Identify which cell holds the provided text, then report its (X, Y) central coordinate. 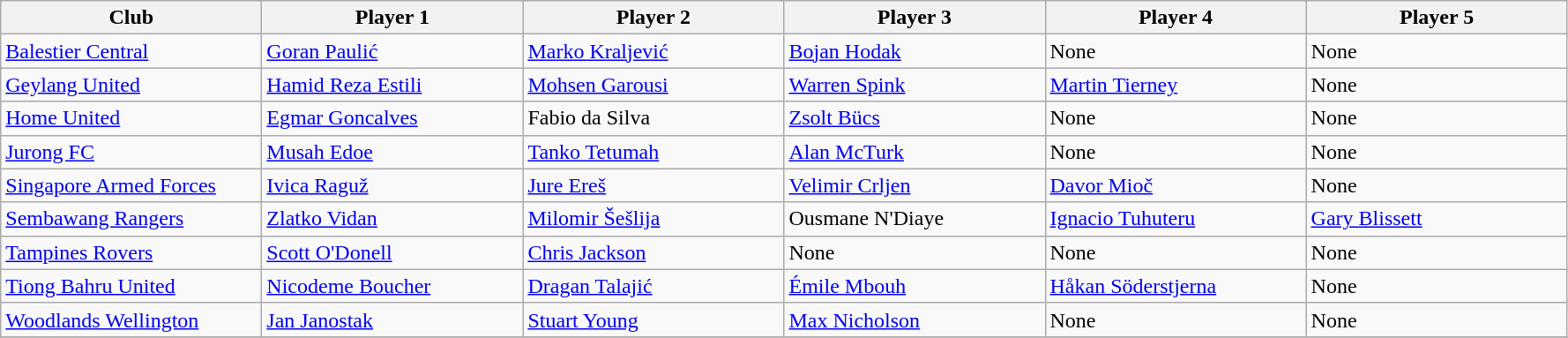
Player 4 (1176, 18)
Marko Kraljević (653, 51)
Egmar Goncalves (392, 118)
Gary Blissett (1437, 219)
Warren Spink (915, 85)
Zsolt Bücs (915, 118)
Player 3 (915, 18)
Velimir Crljen (915, 185)
Geylang United (131, 85)
Ivica Raguž (392, 185)
Jurong FC (131, 152)
Milomir Šešlija (653, 219)
Player 5 (1437, 18)
Player 1 (392, 18)
Hamid Reza Estili (392, 85)
Goran Paulić (392, 51)
Fabio da Silva (653, 118)
Ignacio Tuhuteru (1176, 219)
Singapore Armed Forces (131, 185)
Håkan Söderstjerna (1176, 286)
Chris Jackson (653, 252)
Bojan Hodak (915, 51)
Dragan Talajić (653, 286)
Jure Ereš (653, 185)
Émile Mbouh (915, 286)
Martin Tierney (1176, 85)
Scott O'Donell (392, 252)
Ousmane N'Diaye (915, 219)
Musah Edoe (392, 152)
Tanko Tetumah (653, 152)
Tampines Rovers (131, 252)
Stuart Young (653, 319)
Alan McTurk (915, 152)
Club (131, 18)
Home United (131, 118)
Zlatko Vidan (392, 219)
Woodlands Wellington (131, 319)
Player 2 (653, 18)
Mohsen Garousi (653, 85)
Balestier Central (131, 51)
Davor Mioč (1176, 185)
Jan Janostak (392, 319)
Sembawang Rangers (131, 219)
Max Nicholson (915, 319)
Nicodeme Boucher (392, 286)
Tiong Bahru United (131, 286)
